Detect which cell encompasses the target text, then output its [X, Y] center coordinate. 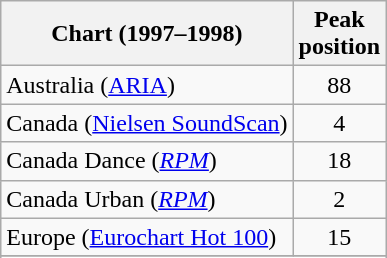
Canada Urban (RPM) [147, 199]
Canada Dance (RPM) [147, 161]
Peakposition [339, 34]
88 [339, 85]
15 [339, 237]
18 [339, 161]
Canada (Nielsen SoundScan) [147, 123]
Australia (ARIA) [147, 85]
Chart (1997–1998) [147, 34]
2 [339, 199]
4 [339, 123]
Europe (Eurochart Hot 100) [147, 237]
